Output the [X, Y] coordinate of the center of the cell containing the given text.  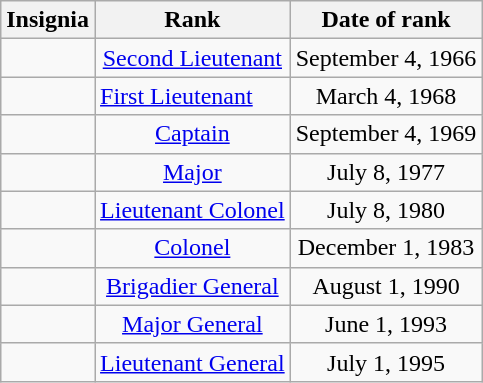
Colonel [193, 248]
September 4, 1966 [386, 58]
June 1, 1993 [386, 324]
Major [193, 172]
July 1, 1995 [386, 362]
Insignia [48, 20]
July 8, 1977 [386, 172]
Major General [193, 324]
Lieutenant Colonel [193, 210]
First Lieutenant [193, 96]
September 4, 1969 [386, 134]
July 8, 1980 [386, 210]
Second Lieutenant [193, 58]
Lieutenant General [193, 362]
August 1, 1990 [386, 286]
December 1, 1983 [386, 248]
March 4, 1968 [386, 96]
Rank [193, 20]
Date of rank [386, 20]
Captain [193, 134]
Brigadier General [193, 286]
